Return [X, Y] of the center of cell containing provided text 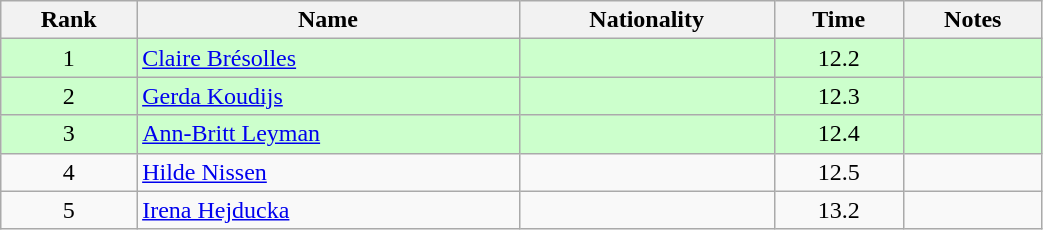
Ann-Britt Leyman [328, 134]
Claire Brésolles [328, 58]
12.2 [839, 58]
4 [69, 172]
Hilde Nissen [328, 172]
1 [69, 58]
Notes [974, 20]
12.3 [839, 96]
Rank [69, 20]
Time [839, 20]
Nationality [646, 20]
3 [69, 134]
13.2 [839, 210]
5 [69, 210]
Name [328, 20]
Gerda Koudijs [328, 96]
2 [69, 96]
12.5 [839, 172]
12.4 [839, 134]
Irena Hejducka [328, 210]
